For the text-containing cell, return its midpoint in [x, y] coordinate format. 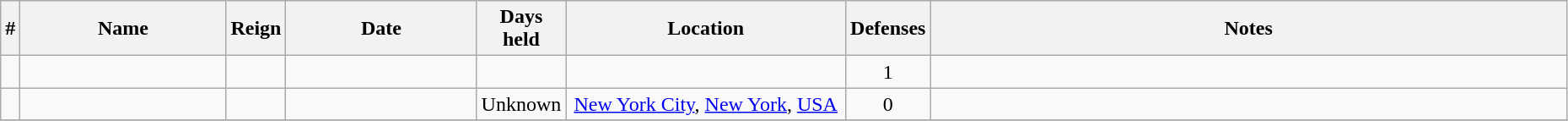
New York City, New York, USA [706, 104]
Daysheld [521, 29]
0 [888, 104]
Name [123, 29]
# [10, 29]
Date [381, 29]
1 [888, 72]
Unknown [521, 104]
Notes [1248, 29]
Defenses [888, 29]
Location [706, 29]
Reign [256, 29]
